Return the [x, y] coordinate for the center point of the cell that contains the specified text.  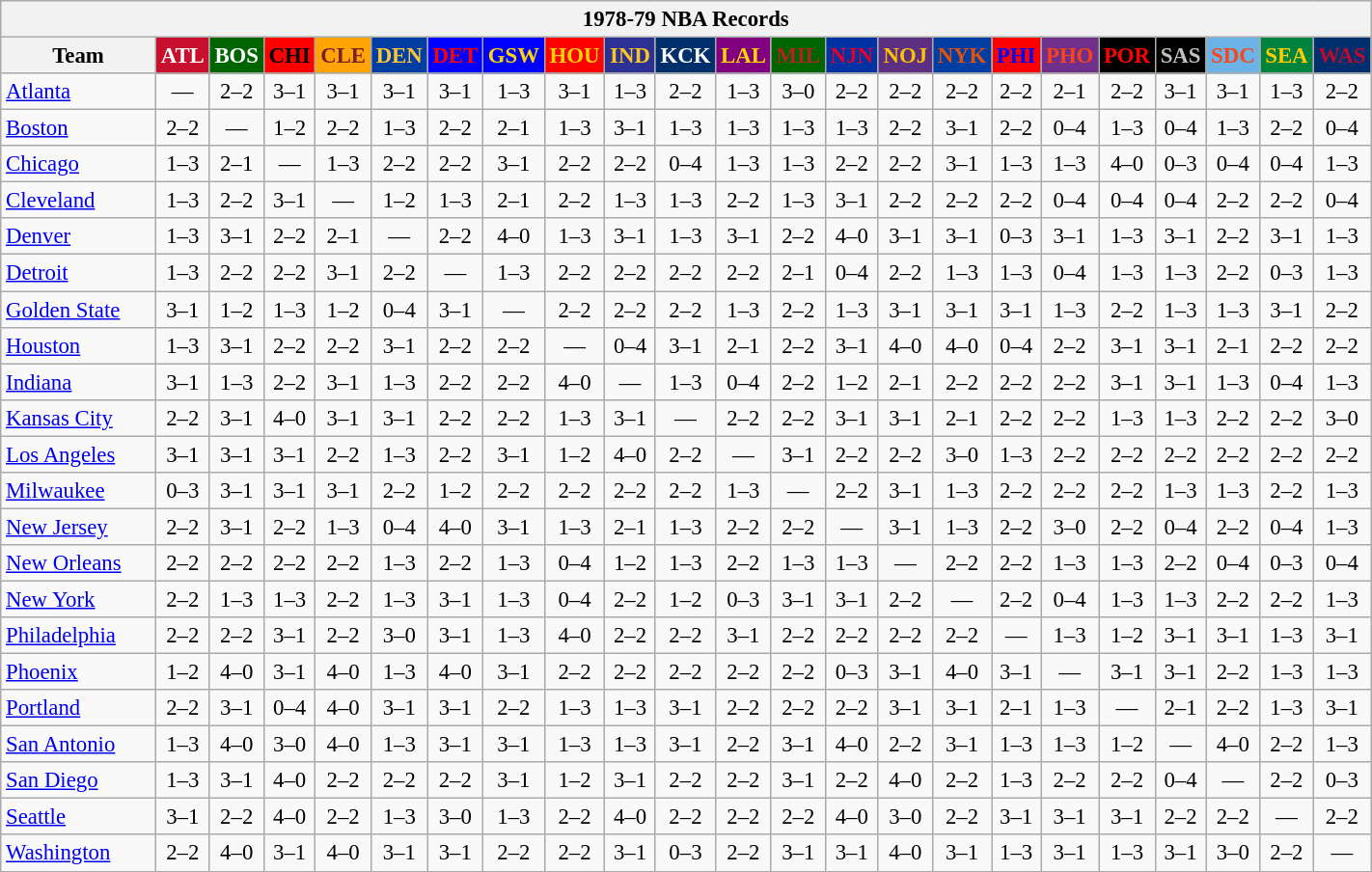
Chicago [79, 164]
San Antonio [79, 745]
SDC [1233, 56]
NYK [961, 56]
NJN [851, 56]
SAS [1180, 56]
Detroit [79, 273]
New York [79, 599]
New Jersey [79, 527]
BOS [236, 56]
Seattle [79, 817]
Washington [79, 854]
IND [630, 56]
LAL [743, 56]
Cleveland [79, 201]
New Orleans [79, 563]
SEA [1287, 56]
WAS [1342, 56]
HOU [575, 56]
1978-79 NBA Records [686, 19]
Atlanta [79, 92]
Houston [79, 345]
CLE [343, 56]
San Diego [79, 780]
Team [79, 56]
GSW [514, 56]
DET [455, 56]
Milwaukee [79, 491]
PHI [1017, 56]
Boston [79, 128]
KCK [685, 56]
Denver [79, 236]
MIL [798, 56]
NOJ [905, 56]
Portland [79, 708]
Los Angeles [79, 454]
Phoenix [79, 672]
ATL [182, 56]
Indiana [79, 382]
Golden State [79, 310]
DEN [399, 56]
CHI [289, 56]
Philadelphia [79, 636]
Kansas City [79, 418]
POR [1127, 56]
PHO [1070, 56]
